Pinpoint the cell where the given text exists, returning its (X, Y) midpoint coordinate. 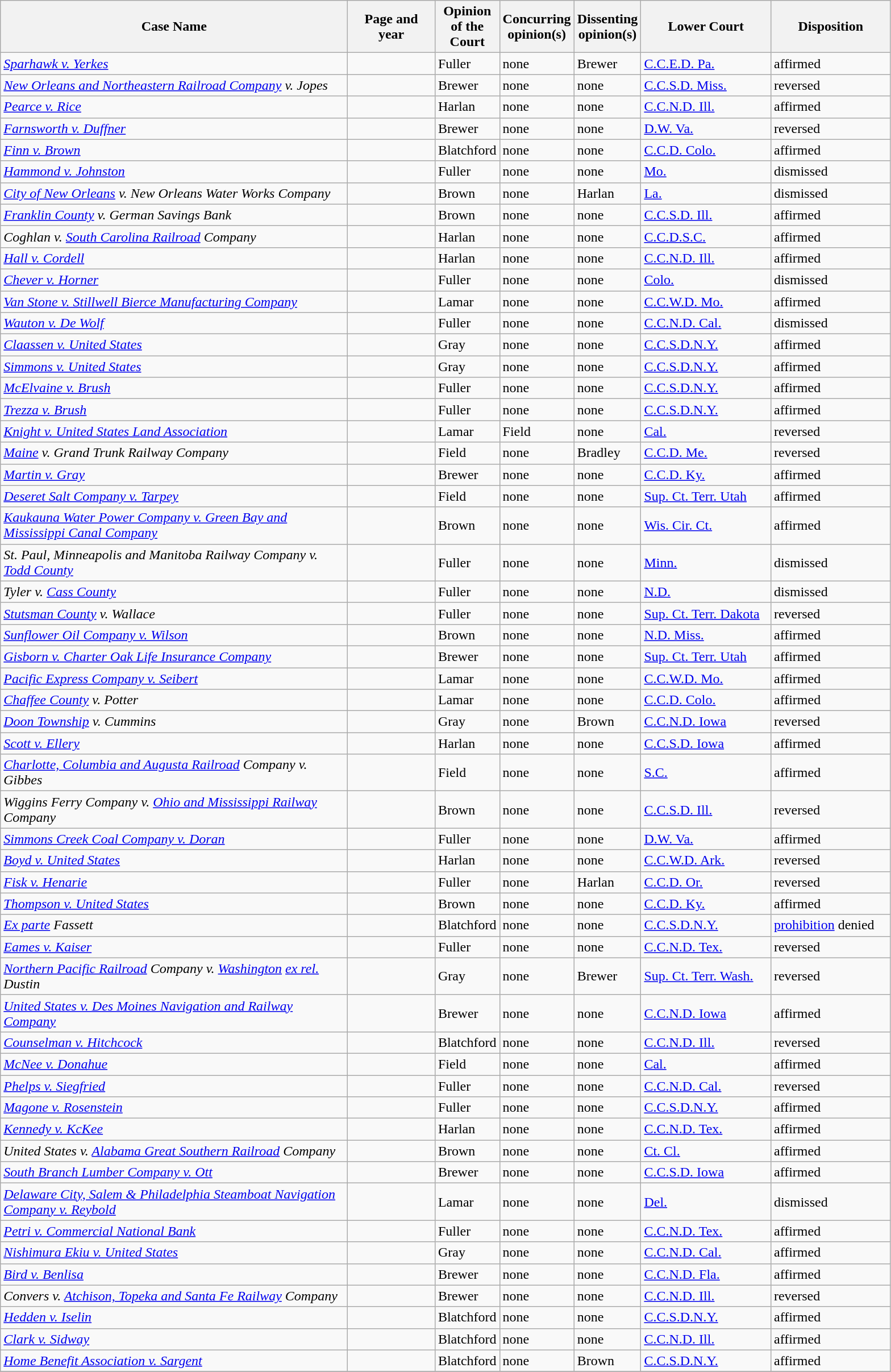
C.C.D.S.C. (706, 236)
Tyler v. Cass County (174, 592)
Sup. Ct. Terr. Dakota (706, 613)
Simmons Creek Coal Company v. Doran (174, 839)
Convers v. Atchison, Topeka and Santa Fe Railway Company (174, 1296)
Kaukauna Water Power Company v. Green Bay and Mississippi Canal Company (174, 525)
Gisborn v. Charter Oak Life Insurance Company (174, 656)
Hall v. Cordell (174, 258)
S.C. (706, 773)
Martin v. Gray (174, 475)
Chaffee County v. Potter (174, 700)
Sparhawk v. Yerkes (174, 64)
C.C.W.D. Ark. (706, 860)
C.C.E.D. Pa. (706, 64)
Simmons v. United States (174, 367)
Wauton v. De Wolf (174, 323)
C.C.D. Me. (706, 453)
Van Stone v. Stillwell Bierce Manufacturing Company (174, 302)
N.D. Miss. (706, 635)
Bradley (607, 453)
McNee v. Donahue (174, 1064)
prohibition denied (831, 925)
Wiggins Ferry Company v. Ohio and Mississippi Railway Company (174, 809)
Franklin County v. German Savings Bank (174, 215)
La. (706, 193)
Sunflower Oil Company v. Wilson (174, 635)
Sup. Ct. Terr. Wash. (706, 976)
Magone v. Rosenstein (174, 1108)
Doon Township v. Cummins (174, 722)
Del. (706, 1201)
Ct. Cl. (706, 1151)
Finn v. Brown (174, 150)
Ex parte Fassett (174, 925)
Petri v. Commercial National Bank (174, 1231)
Page and year (392, 27)
City of New Orleans v. New Orleans Water Works Company (174, 193)
Wis. Cir. Ct. (706, 525)
Colo. (706, 280)
Farnsworth v. Duffner (174, 128)
Home Benefit Association v. Sargent (174, 1361)
Scott v. Ellery (174, 743)
Fisk v. Henarie (174, 882)
Dissenting opinion(s) (607, 27)
Bird v. Benlisa (174, 1274)
Boyd v. United States (174, 860)
Pacific Express Company v. Seibert (174, 678)
Case Name (174, 27)
Hedden v. Iselin (174, 1317)
Knight v. United States Land Association (174, 431)
C.C.D. Or. (706, 882)
United States v. Alabama Great Southern Railroad Company (174, 1151)
Coghlan v. South Carolina Railroad Company (174, 236)
Northern Pacific Railroad Company v. Washington ex rel. Dustin (174, 976)
Eames v. Kaiser (174, 947)
Trezza v. Brush (174, 410)
Chever v. Horner (174, 280)
Kennedy v. KcKee (174, 1129)
Counselman v. Hitchcock (174, 1042)
Minn. (706, 563)
Concurring opinion(s) (536, 27)
Clark v. Sidway (174, 1339)
United States v. Des Moines Navigation and Railway Company (174, 1013)
Hammond v. Johnston (174, 172)
C.C.N.D. Fla. (706, 1274)
Delaware City, Salem & Philadelphia Steamboat Navigation Company v. Reybold (174, 1201)
Stutsman County v. Wallace (174, 613)
Pearce v. Rice (174, 107)
Disposition (831, 27)
McElvaine v. Brush (174, 388)
Nishimura Ekiu v. United States (174, 1253)
Thompson v. United States (174, 904)
Maine v. Grand Trunk Railway Company (174, 453)
Deseret Salt Company v. Tarpey (174, 496)
Mo. (706, 172)
Claassen v. United States (174, 345)
South Branch Lumber Company v. Ott (174, 1173)
Lower Court (706, 27)
Phelps v. Siegfried (174, 1086)
Opinion of the Court (467, 27)
Charlotte, Columbia and Augusta Railroad Company v. Gibbes (174, 773)
St. Paul, Minneapolis and Manitoba Railway Company v. Todd County (174, 563)
New Orleans and Northeastern Railroad Company v. Jopes (174, 85)
C.C.S.D. Miss. (706, 85)
N.D. (706, 592)
